Capture the cell that displays the provided text and extract its (X, Y) central coordinate. 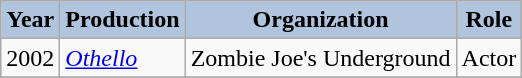
Production (122, 20)
Actor (489, 58)
Organization (320, 20)
Othello (122, 58)
Year (30, 20)
Role (489, 20)
2002 (30, 58)
Zombie Joe's Underground (320, 58)
